Output the (X, Y) coordinate of the center of the cell containing the given text.  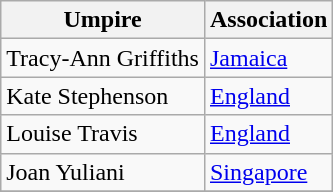
Kate Stephenson (103, 96)
Jamaica (268, 58)
Singapore (268, 172)
Tracy-Ann Griffiths (103, 58)
Umpire (103, 20)
Association (268, 20)
Joan Yuliani (103, 172)
Louise Travis (103, 134)
